Capture the cell that displays the provided text and extract its (X, Y) central coordinate. 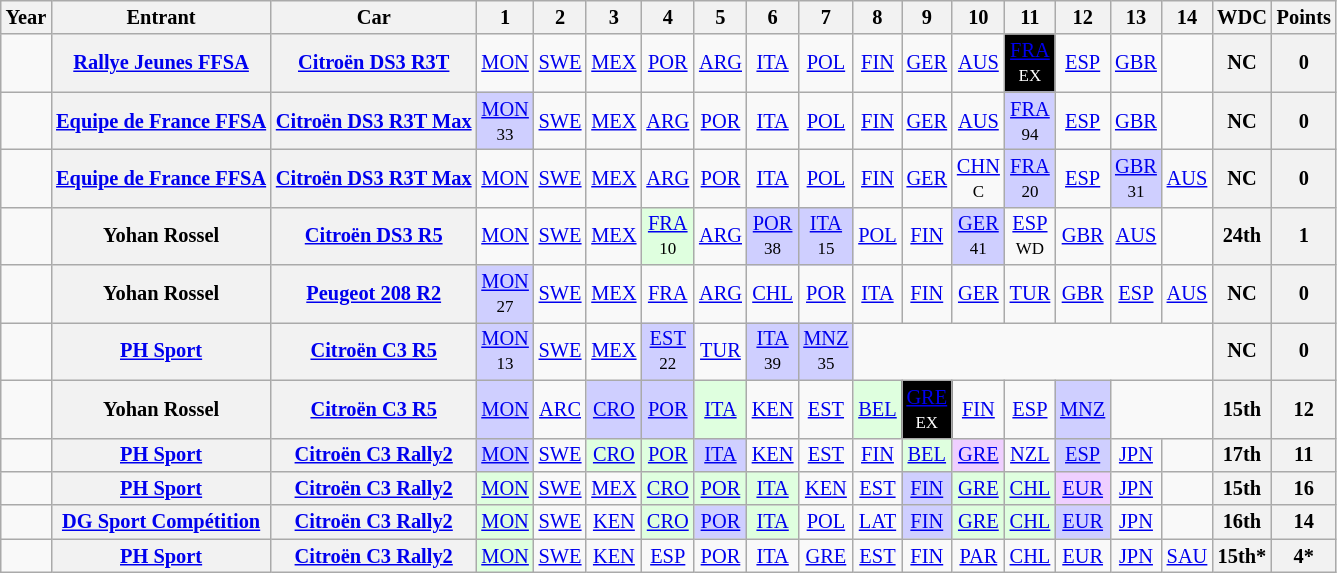
ESPWD (1030, 236)
3 (614, 17)
Entrant (161, 17)
7 (826, 17)
MNZ (1082, 409)
2 (560, 17)
WDC (1242, 17)
MON33 (504, 121)
10 (978, 17)
ITA15 (826, 236)
17th (1242, 455)
Points (1304, 17)
24th (1242, 236)
13 (1136, 17)
16th (1242, 522)
DG Sport Compétition (161, 522)
Citroën DS3 R3T (374, 63)
GER41 (978, 236)
15th* (1242, 556)
NZL (1030, 455)
4* (1304, 556)
5 (720, 17)
8 (877, 17)
Peugeot 208 R2 (374, 294)
FRA94 (1030, 121)
6 (773, 17)
FRAEX (1030, 63)
MNZ35 (826, 351)
4 (668, 17)
LAT (877, 522)
MON27 (504, 294)
PAR (978, 556)
ITA39 (773, 351)
SAU (1187, 556)
GREEX (927, 409)
ARC (560, 409)
FRA20 (1030, 178)
Citroën DS3 R5 (374, 236)
FRA10 (668, 236)
EST22 (668, 351)
POR38 (773, 236)
MON13 (504, 351)
CHNC (978, 178)
9 (927, 17)
Rallye Jeunes FFSA (161, 63)
16 (1304, 488)
FRA (668, 294)
Car (374, 17)
Year (26, 17)
GBR31 (1136, 178)
